Return the (x, y) coordinate for the center point of the cell that contains the specified text.  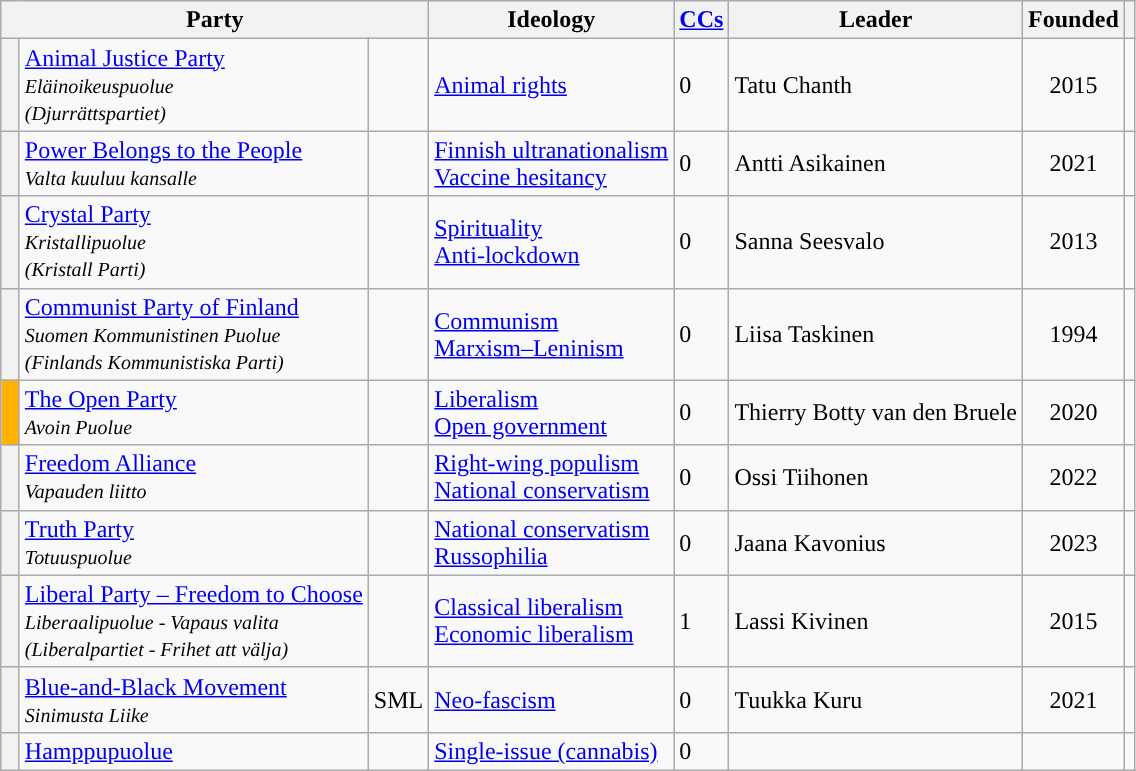
LiberalismOpen government (552, 412)
Liberal Party – Freedom to ChooseLiberaalipuolue - Vapaus valita(Liberalpartiet - Frihet att välja) (194, 621)
Tuukka Kuru (876, 700)
Ossi Tiihonen (876, 478)
Party (215, 20)
Tatu Chanth (876, 85)
Power Belongs to the People Valta kuuluu kansalle (194, 164)
SpiritualityAnti-lockdown (552, 242)
Blue-and-Black MovementSinimusta Liike (194, 700)
Founded (1074, 20)
Crystal PartyKristallipuolue(Kristall Parti) (194, 242)
Single-issue (cannabis) (552, 751)
Jaana Kavonius (876, 542)
2020 (1074, 412)
Liisa Taskinen (876, 334)
Classical liberalismEconomic liberalism (552, 621)
2013 (1074, 242)
Lassi Kivinen (876, 621)
2023 (1074, 542)
Animal rights (552, 85)
Animal Justice PartyEläinoikeuspuolue(Djurrättspartiet) (194, 85)
The Open PartyAvoin Puolue (194, 412)
CommunismMarxism–Leninism (552, 334)
National conservatism Russophilia (552, 542)
Right-wing populismNational conservatism (552, 478)
Neo-fascism (552, 700)
Sanna Seesvalo (876, 242)
Finnish ultranationalismVaccine hesitancy (552, 164)
Hamppupuolue (194, 751)
Thierry Botty van den Bruele (876, 412)
Truth PartyTotuuspuolue (194, 542)
Antti Asikainen (876, 164)
SML (398, 700)
Leader (876, 20)
Communist Party of FinlandSuomen Kommunistinen Puolue(Finlands Kommunistiska Parti) (194, 334)
Freedom AllianceVapauden liitto (194, 478)
1 (702, 621)
1994 (1074, 334)
CCs (702, 20)
2022 (1074, 478)
Ideology (552, 20)
